Extract the [x, y] coordinate from the center of the cell holding the provided text.  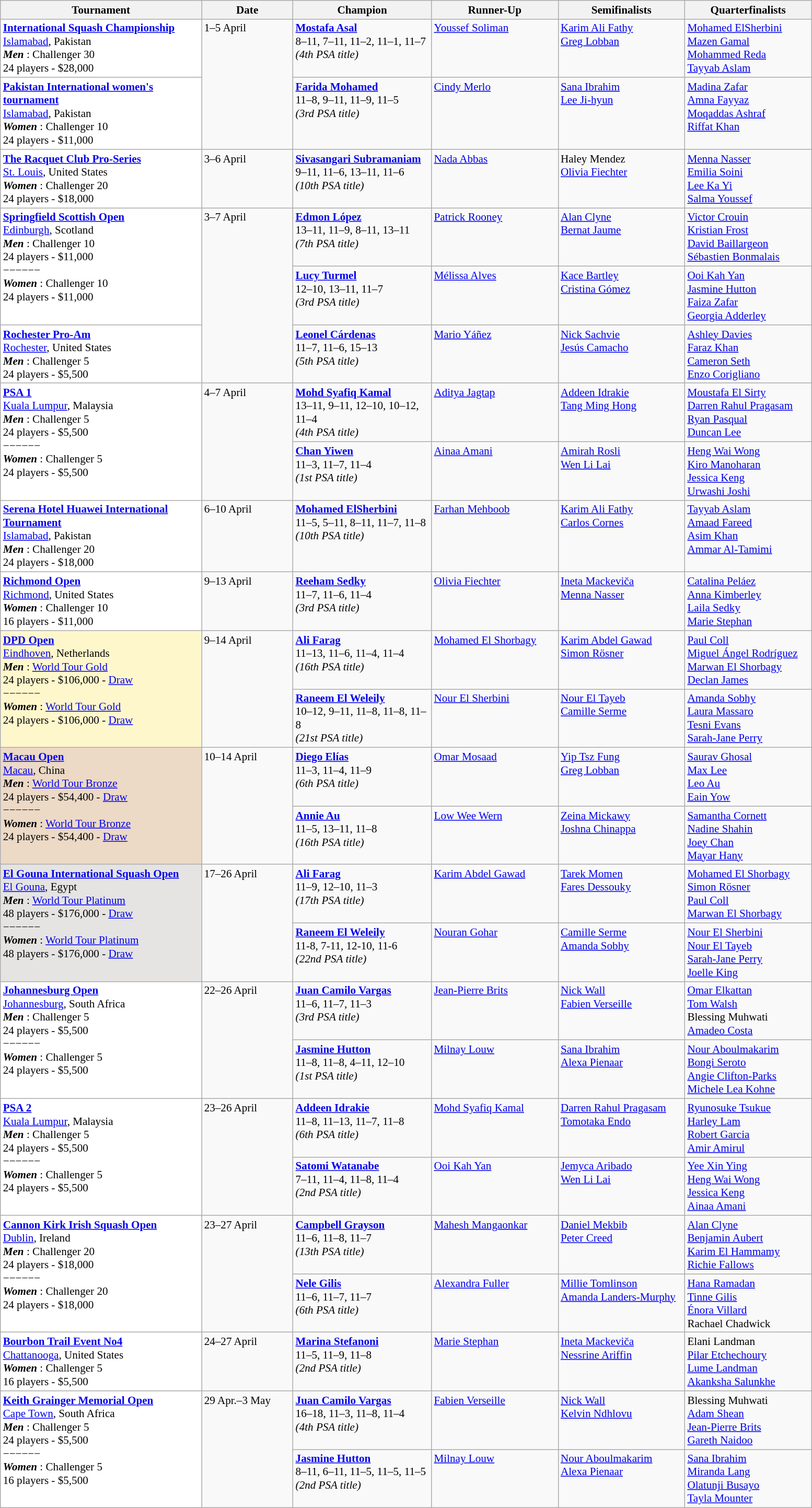
PSA 1 Kuala Lumpur, Malaysia Men : Challenger 524 players - $5,500−−−−−− Women : Challenger 524 players - $5,500 [101, 442]
Heng Wai Wong Kiro Manoharan Jessica Keng Urwashi Joshi [748, 471]
Nick Wall Fabien Verseille [621, 1011]
Serena Hotel Huawei International Tournament Islamabad, Pakistan Men : Challenger 2024 players - $18,000 [101, 536]
Marina Stefanoni11–5, 11–9, 11–8(2nd PSA title) [363, 1362]
Addeen Idrakie Tang Ming Hong [621, 412]
Nour El Sherbini [495, 718]
Nick Sachvie Jesús Camacho [621, 354]
Mohamed ElSherbini11–5, 5–11, 8–11, 11–7, 11–8(10th PSA title) [363, 536]
Zeina Mickawy Joshna Chinappa [621, 835]
Mostafa Asal8–11, 7–11, 11–2, 11–1, 11–7(4th PSA title) [363, 48]
Aditya Jagtap [495, 412]
International Squash Championship Islamabad, Pakistan Men : Challenger 3024 players - $28,000 [101, 48]
Mohamed El Shorbagy Simon Rösner Paul Coll Marwan El Shorbagy [748, 894]
Annie Au11–5, 13–11, 11–8(16th PSA title) [363, 835]
Saurav Ghosal Max Lee Leo Au Eain Yow [748, 777]
Nele Gilis11–6, 11–7, 11–7(6th PSA title) [363, 1303]
Raneem El Weleily10–12, 9–11, 11–8, 11–8, 11–8(21st PSA title) [363, 718]
Fabien Verseille [495, 1420]
Karim Ali Fathy Greg Lobban [621, 48]
Juan Camilo Vargas16–18, 11–3, 11–8, 11–4(4th PSA title) [363, 1420]
Ashley Davies Faraz Khan Cameron Seth Enzo Corigliano [748, 354]
Sivasangari Subramaniam9–11, 11–6, 13–11, 11–6(10th PSA title) [363, 179]
Amanda Sobhy Laura Massaro Tesni Evans Sarah-Jane Perry [748, 718]
Nada Abbas [495, 179]
Keith Grainger Memorial Open Cape Town, South Africa Men : Challenger 524 players - $5,500−−−−−− Women : Challenger 516 players - $5,500 [101, 1449]
Tarek Momen Fares Dessouky [621, 894]
22–26 April [248, 1040]
Alan Clyne Bernat Jaume [621, 237]
Ooi Kah Yan Jasmine Hutton Faiza Zafar Georgia Adderley [748, 296]
DPD Open Eindhoven, Netherlands Men : World Tour Gold24 players - $106,000 - Draw−−−−−− Women : World Tour Gold24 players - $106,000 - Draw [101, 689]
Quarterfinalists [748, 9]
Karim Abdel Gawad [495, 894]
Jemyca Aribado Wen Li Lai [621, 1186]
Campbell Grayson11–6, 11–8, 11–7(13th PSA title) [363, 1245]
9–13 April [248, 601]
Millie Tomlinson Amanda Landers-Murphy [621, 1303]
Sana Ibrahim Miranda Lang Olatunji Busayo Tayla Mounter [748, 1479]
Haley Mendez Olivia Fiechter [621, 179]
Jasmine Hutton11–8, 11–8, 4–11, 12–10(1st PSA title) [363, 1069]
Low Wee Wern [495, 835]
Ineta Mackeviča Menna Nasser [621, 601]
Mélissa Alves [495, 296]
The Racquet Club Pro-Series St. Louis, United States Women : Challenger 2024 players - $18,000 [101, 179]
Olivia Fiechter [495, 601]
Marie Stephan [495, 1362]
Tournament [101, 9]
Nick Wall Kelvin Ndhlovu [621, 1420]
Mohd Syafiq Kamal13–11, 9–11, 12–10, 10–12, 11–4(4th PSA title) [363, 412]
Karim Abdel Gawad Simon Rösner [621, 660]
Pakistan International women's tournament Islamabad, Pakistan Women : Challenger 1024 players - $11,000 [101, 113]
Nour El Sherbini Nour El Tayeb Sarah-Jane Perry Joelle King [748, 952]
Omar Mosaad [495, 777]
Paul Coll Miguel Ángel Rodríguez Marwan El Shorbagy Declan James [748, 660]
Satomi Watanabe7–11, 11–4, 11–8, 11–4(2nd PSA title) [363, 1186]
Semifinalists [621, 9]
17–26 April [248, 923]
Mohamed El Shorbagy [495, 660]
Nour El Tayeb Camille Serme [621, 718]
Richmond Open Richmond, United States Women : Challenger 1016 players - $11,000 [101, 601]
Diego Elías11–3, 11–4, 11–9(6th PSA title) [363, 777]
Sana Ibrahim Lee Ji-hyun [621, 113]
Moustafa El Sirty Darren Rahul Pragasam Ryan Pasqual Duncan Lee [748, 412]
Rochester Pro-Am Rochester, United States Men : Challenger 524 players - $5,500 [101, 354]
Macau Open Macau, China Men : World Tour Bronze24 players - $54,400 - Draw−−−−−− Women : World Tour Bronze24 players - $54,400 - Draw [101, 806]
Addeen Idrakie11–8, 11–13, 11–7, 11–8(6th PSA title) [363, 1128]
Mohamed ElSherbini Mazen Gamal Mohammed Reda Tayyab Aslam [748, 48]
Mohd Syafiq Kamal [495, 1128]
3–6 April [248, 179]
Lucy Turmel12–10, 13–11, 11–7(3rd PSA title) [363, 296]
Mahesh Mangaonkar [495, 1245]
6–10 April [248, 536]
Catalina Peláez Anna Kimberley Laila Sedky Marie Stephan [748, 601]
Nour Aboulmakarim Alexa Pienaar [621, 1479]
Jasmine Hutton8–11, 6–11, 11–5, 11–5, 11–5(2nd PSA title) [363, 1479]
Victor Crouin Kristian Frost David Baillargeon Sébastien Bonmalais [748, 237]
Farida Mohamed11–8, 9–11, 11–9, 11–5(3rd PSA title) [363, 113]
29 Apr.–3 May [248, 1449]
Patrick Rooney [495, 237]
Ineta Mackeviča Nessrine Ariffin [621, 1362]
Farhan Mehboob [495, 536]
Springfield Scottish Open Edinburgh, Scotland Men : Challenger 1024 players - $11,000−−−−−− Women : Challenger 1024 players - $11,000 [101, 266]
Juan Camilo Vargas11–6, 11–7, 11–3(3rd PSA title) [363, 1011]
4–7 April [248, 442]
Yip Tsz Fung Greg Lobban [621, 777]
Yee Xin Ying Heng Wai Wong Jessica Keng Ainaa Amani [748, 1186]
Menna Nasser Emilia Soini Lee Ka Yi Salma Youssef [748, 179]
3–7 April [248, 296]
Amirah Rosli Wen Li Lai [621, 471]
Ryunosuke Tsukue Harley Lam Robert Garcia Amir Amirul [748, 1128]
23–27 April [248, 1274]
Raneem El Weleily11-8, 7-11, 12-10, 11-6(22nd PSA title) [363, 952]
Bourbon Trail Event No4 Chattanooga, United States Women : Challenger 516 players - $5,500 [101, 1362]
Mario Yáñez [495, 354]
Chan Yiwen11–3, 11–7, 11–4(1st PSA title) [363, 471]
Karim Ali Fathy Carlos Cornes [621, 536]
Hana Ramadan Tinne Gilis Énora Villard Rachael Chadwick [748, 1303]
10–14 April [248, 806]
23–26 April [248, 1157]
Tayyab Aslam Amaad Fareed Asim Khan Ammar Al-Tamimi [748, 536]
Leonel Cárdenas11–7, 11–6, 15–13(5th PSA title) [363, 354]
9–14 April [248, 689]
Darren Rahul Pragasam Tomotaka Endo [621, 1128]
Nouran Gohar [495, 952]
Edmon López13–11, 11–9, 8–11, 13–11(7th PSA title) [363, 237]
Date [248, 9]
Runner-Up [495, 9]
Ainaa Amani [495, 471]
Alexandra Fuller [495, 1303]
1–5 April [248, 84]
Reeham Sedky11–7, 11–6, 11–4(3rd PSA title) [363, 601]
Sana Ibrahim Alexa Pienaar [621, 1069]
Samantha Cornett Nadine Shahin Joey Chan Mayar Hany [748, 835]
Youssef Soliman [495, 48]
Cannon Kirk Irish Squash Open Dublin, Ireland Men : Challenger 2024 players - $18,000−−−−−− Women : Challenger 2024 players - $18,000 [101, 1274]
Johannesburg Open Johannesburg, South Africa Men : Challenger 524 players - $5,500−−−−−− Women : Challenger 524 players - $5,500 [101, 1040]
Omar Elkattan Tom Walsh Blessing Muhwati Amadeo Costa [748, 1011]
Champion [363, 9]
Blessing Muhwati Adam Shean Jean-Pierre Brits Gareth Naidoo [748, 1420]
Cindy Merlo [495, 113]
Jean-Pierre Brits [495, 1011]
Madina Zafar Amna Fayyaz Moqaddas Ashraf Riffat Khan [748, 113]
Nour Aboulmakarim Bongi Seroto Angie Clifton-Parks Michele Lea Kohne [748, 1069]
Kace Bartley Cristina Gómez [621, 296]
Elani Landman Pilar Etchechoury Lume Landman Akanksha Salunkhe [748, 1362]
PSA 2 Kuala Lumpur, Malaysia Men : Challenger 524 players - $5,500−−−−−− Women : Challenger 524 players - $5,500 [101, 1157]
Ali Farag11–13, 11–6, 11–4, 11–4(16th PSA title) [363, 660]
Alan Clyne Benjamin Aubert Karim El Hammamy Richie Fallows [748, 1245]
Daniel Mekbib Peter Creed [621, 1245]
Camille Serme Amanda Sobhy [621, 952]
Ali Farag11–9, 12–10, 11–3(17th PSA title) [363, 894]
Ooi Kah Yan [495, 1186]
24–27 April [248, 1362]
